Determine the [x, y] coordinate at the center of the cell enclosing the given text.  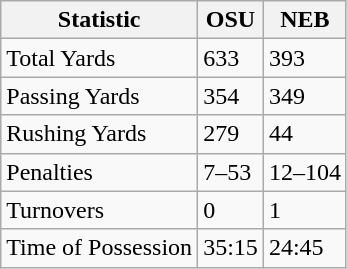
Total Yards [100, 58]
349 [304, 96]
Penalties [100, 172]
7–53 [231, 172]
44 [304, 134]
279 [231, 134]
Time of Possession [100, 248]
OSU [231, 20]
NEB [304, 20]
Statistic [100, 20]
393 [304, 58]
12–104 [304, 172]
Passing Yards [100, 96]
24:45 [304, 248]
633 [231, 58]
Rushing Yards [100, 134]
0 [231, 210]
35:15 [231, 248]
Turnovers [100, 210]
1 [304, 210]
354 [231, 96]
